Output the [X, Y] coordinate of the center of the cell containing the given text.  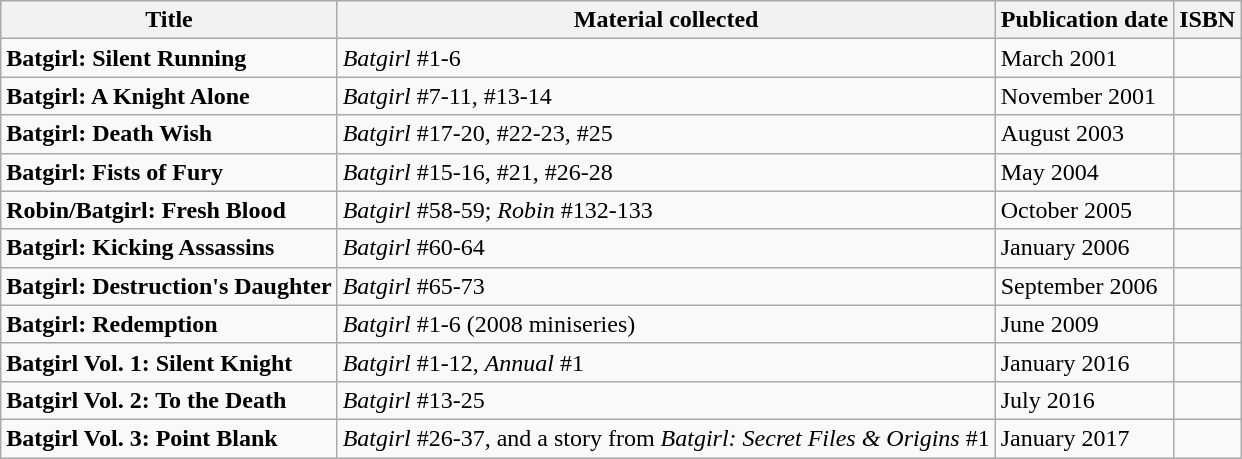
Batgirl #1-12, Annual #1 [666, 362]
September 2006 [1084, 286]
Batgirl #26-37, and a story from Batgirl: Secret Files & Origins #1 [666, 438]
Batgirl Vol. 3: Point Blank [169, 438]
July 2016 [1084, 400]
Batgirl: Silent Running [169, 58]
Batgirl Vol. 1: Silent Knight [169, 362]
Batgirl #13-25 [666, 400]
Batgirl #58-59; Robin #132-133 [666, 210]
Batgirl #1-6 [666, 58]
January 2006 [1084, 248]
Batgirl #7-11, #13-14 [666, 96]
Batgirl #17-20, #22-23, #25 [666, 134]
August 2003 [1084, 134]
January 2016 [1084, 362]
Batgirl #15-16, #21, #26-28 [666, 172]
March 2001 [1084, 58]
June 2009 [1084, 324]
Batgirl: Destruction's Daughter [169, 286]
Batgirl: A Knight Alone [169, 96]
Batgirl #1-6 (2008 miniseries) [666, 324]
Batgirl: Kicking Assassins [169, 248]
Robin/Batgirl: Fresh Blood [169, 210]
Batgirl #60-64 [666, 248]
January 2017 [1084, 438]
Material collected [666, 20]
October 2005 [1084, 210]
ISBN [1208, 20]
Batgirl: Fists of Fury [169, 172]
Title [169, 20]
May 2004 [1084, 172]
Batgirl #65-73 [666, 286]
Batgirl Vol. 2: To the Death [169, 400]
Batgirl: Death Wish [169, 134]
Publication date [1084, 20]
November 2001 [1084, 96]
Batgirl: Redemption [169, 324]
